Locate the cell with the specified text and output its [x, y] center coordinate. 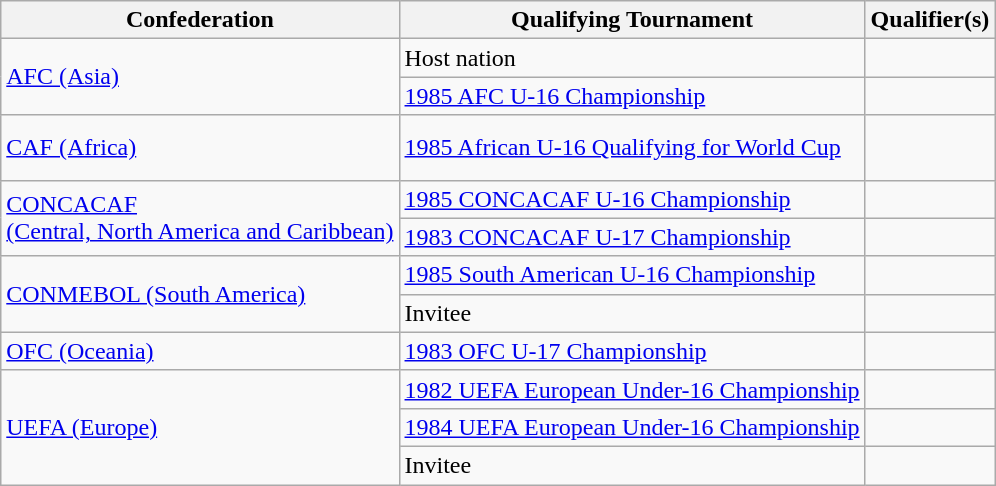
AFC (Asia) [200, 77]
CAF (Africa) [200, 148]
1985 South American U-16 Championship [632, 275]
1983 OFC U-17 Championship [632, 351]
1984 UEFA European Under-16 Championship [632, 427]
Qualifier(s) [930, 20]
1983 CONCACAF U-17 Championship [632, 237]
1985 AFC U-16 Championship [632, 96]
CONCACAF (Central, North America and Caribbean) [200, 218]
Host nation [632, 58]
Qualifying Tournament [632, 20]
Confederation [200, 20]
OFC (Oceania) [200, 351]
CONMEBOL (South America) [200, 294]
1982 UEFA European Under-16 Championship [632, 389]
UEFA (Europe) [200, 427]
1985 African U-16 Qualifying for World Cup [632, 148]
1985 CONCACAF U-16 Championship [632, 199]
